Return the [X, Y] coordinate for the center point of the cell that contains the specified text.  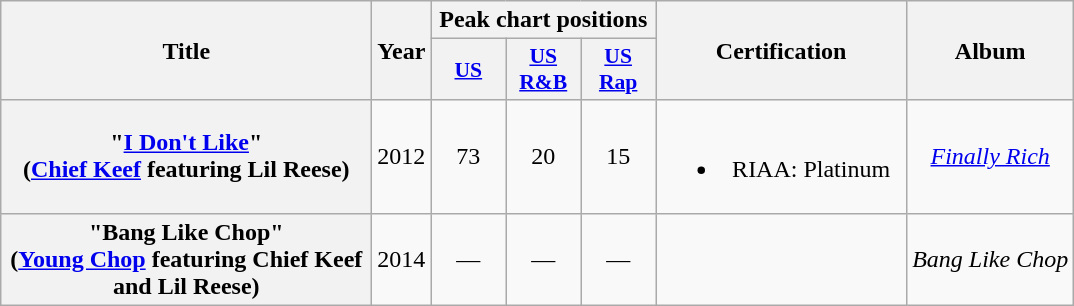
2012 [402, 156]
Peak chart positions [544, 20]
2014 [402, 259]
Certification [782, 50]
15 [618, 156]
US [468, 70]
Bang Like Chop [990, 259]
USR&B [544, 70]
RIAA: Platinum [782, 156]
Title [186, 50]
"Bang Like Chop"(Young Chop featuring Chief Keef and Lil Reese) [186, 259]
"I Don't Like"(Chief Keef featuring Lil Reese) [186, 156]
Album [990, 50]
Year [402, 50]
73 [468, 156]
20 [544, 156]
USRap [618, 70]
Finally Rich [990, 156]
